Extract the [X, Y] coordinate from the center of the cell holding the provided text.  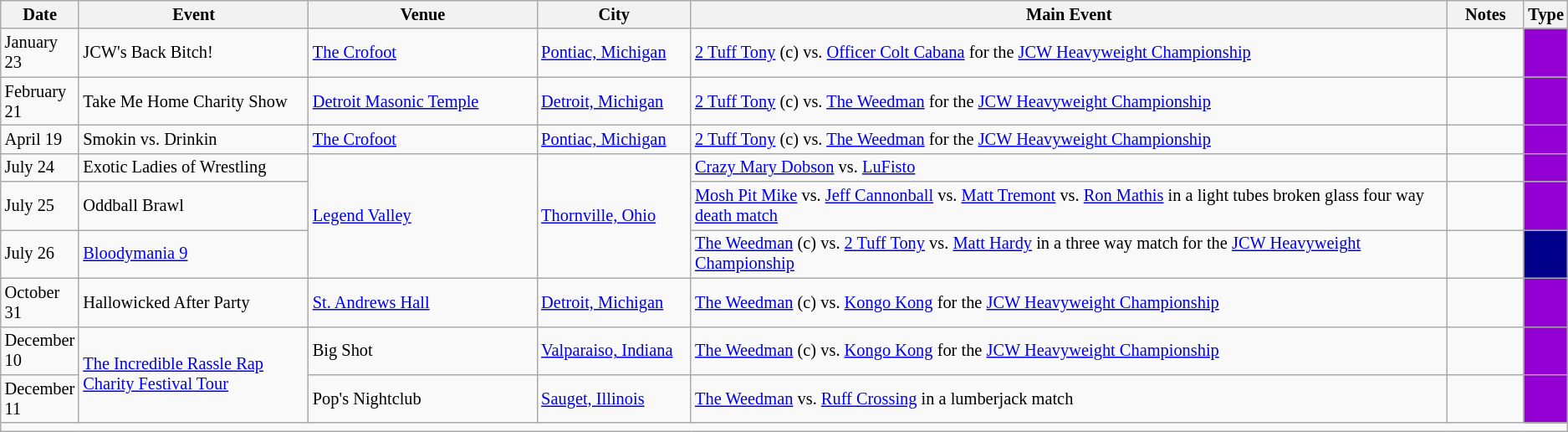
Sauget, Illinois [614, 399]
Big Shot [423, 351]
Event [193, 14]
Bloodymania 9 [193, 254]
April 19 [40, 139]
December 11 [40, 399]
Oddball Brawl [193, 206]
July 26 [40, 254]
Hallowicked After Party [193, 302]
Thornville, Ohio [614, 216]
July 24 [40, 167]
Mosh Pit Mike vs. Jeff Cannonball vs. Matt Tremont vs. Ron Mathis in a light tubes broken glass four way death match [1069, 206]
JCW's Back Bitch! [193, 53]
The Incredible Rassle Rap Charity Festival Tour [193, 375]
Smokin vs. Drinkin [193, 139]
St. Andrews Hall [423, 302]
Date [40, 14]
October 31 [40, 302]
Crazy Mary Dobson vs. LuFisto [1069, 167]
City [614, 14]
Venue [423, 14]
Valparaiso, Indiana [614, 351]
Detroit Masonic Temple [423, 101]
Take Me Home Charity Show [193, 101]
Main Event [1069, 14]
Legend Valley [423, 216]
December 10 [40, 351]
July 25 [40, 206]
January 23 [40, 53]
Pop's Nightclub [423, 399]
February 21 [40, 101]
The Weedman (c) vs. 2 Tuff Tony vs. Matt Hardy in a three way match for the JCW Heavyweight Championship [1069, 254]
The Weedman vs. Ruff Crossing in a lumberjack match [1069, 399]
2 Tuff Tony (c) vs. Officer Colt Cabana for the JCW Heavyweight Championship [1069, 53]
Exotic Ladies of Wrestling [193, 167]
Notes [1485, 14]
Type [1545, 14]
